Determine the [X, Y] coordinate at the center of the cell enclosing the given text.  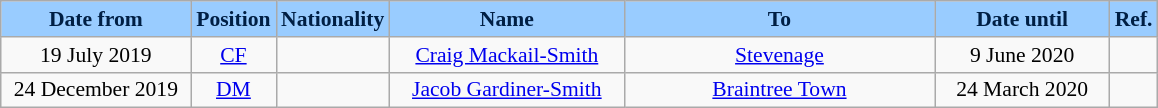
24 March 2020 [1022, 90]
DM [234, 90]
9 June 2020 [1022, 55]
To [779, 19]
Date until [1022, 19]
Jacob Gardiner-Smith [506, 90]
Name [506, 19]
Position [234, 19]
24 December 2019 [96, 90]
Stevenage [779, 55]
Craig Mackail-Smith [506, 55]
Date from [96, 19]
19 July 2019 [96, 55]
CF [234, 55]
Nationality [332, 19]
Braintree Town [779, 90]
Ref. [1134, 19]
